For the text-containing cell, return its midpoint in (x, y) coordinate format. 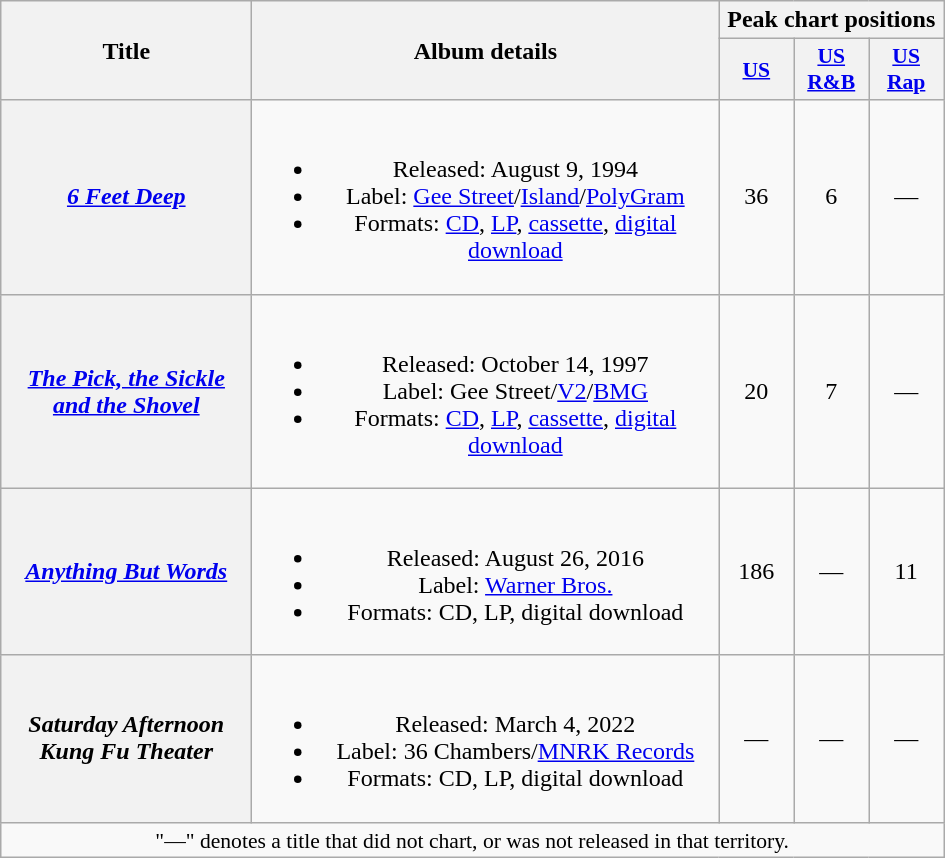
Title (126, 50)
USRap (906, 70)
Released: October 14, 1997Label: Gee Street/V2/BMGFormats: CD, LP, cassette, digital download (486, 391)
Album details (486, 50)
"—" denotes a title that did not chart, or was not released in that territory. (472, 840)
The Pick, the Sickle and the Shovel (126, 391)
Anything But Words (126, 572)
20 (756, 391)
Released: March 4, 2022Label: 36 Chambers/MNRK RecordsFormats: CD, LP, digital download (486, 738)
Released: August 26, 2016Label: Warner Bros.Formats: CD, LP, digital download (486, 572)
Peak chart positions (832, 20)
Saturday Afternoon Kung Fu Theater (126, 738)
36 (756, 197)
186 (756, 572)
11 (906, 572)
6 Feet Deep (126, 197)
Released: August 9, 1994Label: Gee Street/Island/PolyGramFormats: CD, LP, cassette, digital download (486, 197)
US R&B (832, 70)
6 (832, 197)
7 (832, 391)
US (756, 70)
